From the cell containing the given text, extract its center point as (x, y) coordinate. 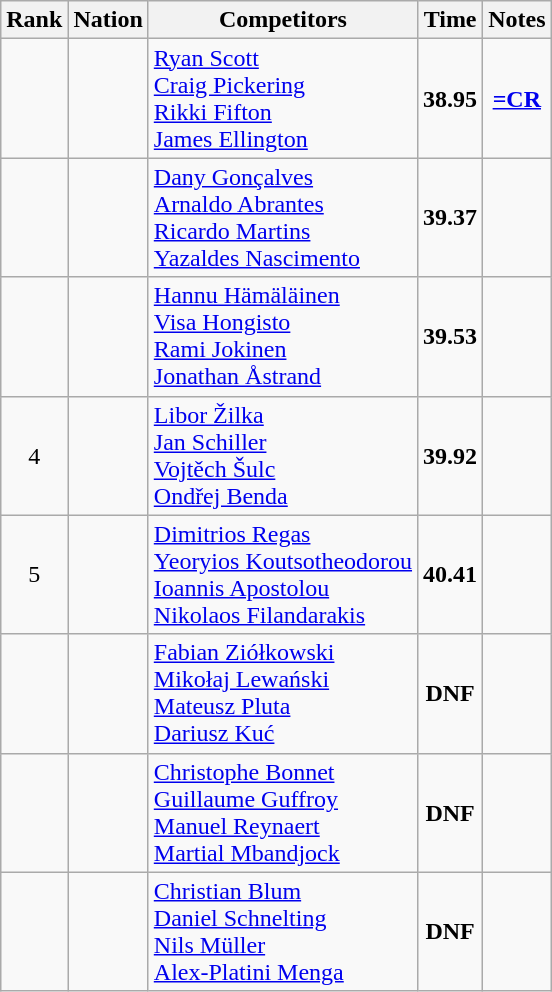
Christian BlumDaniel SchneltingNils MüllerAlex-Platini Menga (282, 932)
39.92 (450, 456)
40.41 (450, 574)
Ryan ScottCraig PickeringRikki FiftonJames Ellington (282, 98)
Rank (34, 20)
Hannu HämäläinenVisa HongistoRami JokinenJonathan Åstrand (282, 336)
Dany GonçalvesArnaldo AbrantesRicardo MartinsYazaldes Nascimento (282, 218)
Time (450, 20)
5 (34, 574)
38.95 (450, 98)
39.37 (450, 218)
4 (34, 456)
Notes (517, 20)
Dimitrios RegasYeoryios KoutsotheodorouIoannis ApostolouNikolaos Filandarakis (282, 574)
Nation (108, 20)
Competitors (282, 20)
Christophe BonnetGuillaume GuffroyManuel ReynaertMartial Mbandjock (282, 812)
39.53 (450, 336)
Fabian ZiółkowskiMikołaj LewańskiMateusz PlutaDariusz Kuć (282, 694)
Libor ŽilkaJan SchillerVojtěch ŠulcOndřej Benda (282, 456)
=CR (517, 98)
